Capture the cell that displays the provided text and extract its (X, Y) central coordinate. 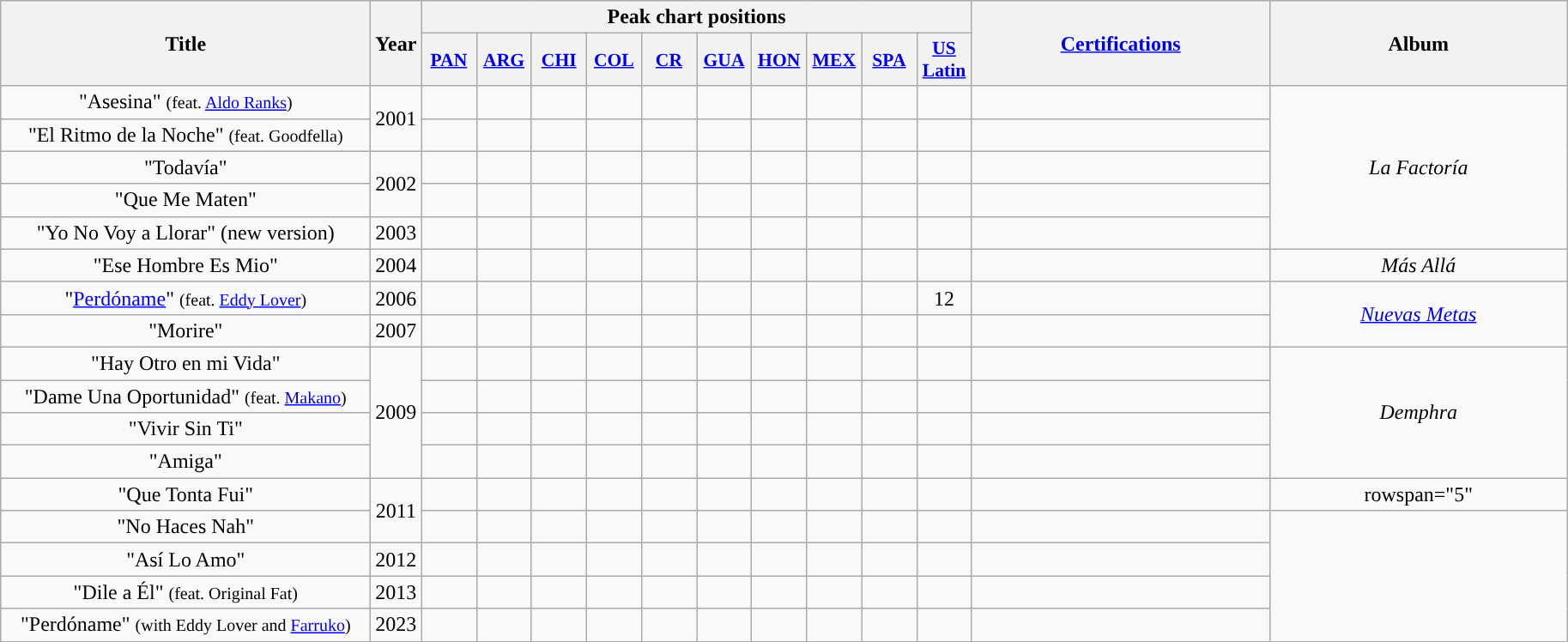
"Amiga" (185, 462)
2023 (397, 625)
Peak chart positions (697, 17)
"Todavía" (185, 167)
"Vivir Sin Ti" (185, 429)
"El Ritmo de la Noche" (feat. Goodfella) (185, 135)
"Perdóname" (with Eddy Lover and Farruko) (185, 625)
GUA (724, 60)
La Factoría (1418, 167)
"No Haces Nah" (185, 527)
2012 (397, 560)
2002 (397, 184)
COL (614, 60)
2004 (397, 265)
2003 (397, 233)
"Morire" (185, 330)
PAN (449, 60)
Más Allá (1418, 265)
2011 (397, 511)
Nuevas Metas (1418, 314)
"Dame Una Oportunidad" (feat. Makano) (185, 396)
2006 (397, 298)
12 (944, 298)
"Hay Otro en mi Vida" (185, 363)
"Dile a Él" (feat. Original Fat) (185, 592)
2009 (397, 412)
Year (397, 43)
"Perdóname" (feat. Eddy Lover) (185, 298)
2013 (397, 592)
"Que Me Maten" (185, 200)
"Yo No Voy a Llorar" (new version) (185, 233)
2001 (397, 118)
HON (779, 60)
"Asesina" (feat. Aldo Ranks) (185, 102)
Album (1418, 43)
MEX (834, 60)
"Ese Hombre Es Mio" (185, 265)
US Latin (944, 60)
Title (185, 43)
rowspan="5" (1418, 494)
Demphra (1418, 412)
"Así Lo Amo" (185, 560)
CHI (559, 60)
2007 (397, 330)
Certifications (1121, 43)
SPA (889, 60)
"Que Tonta Fui" (185, 494)
ARG (504, 60)
CR (669, 60)
